Find where the given text appears and provide that cell's center as (X, Y) coordinate. 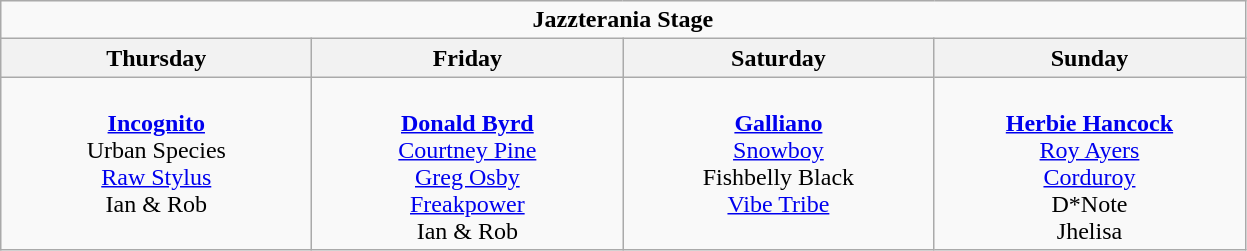
Incognito Urban Species Raw Stylus Ian & Rob (156, 164)
Jazzterania Stage (623, 20)
Sunday (1090, 58)
Saturday (778, 58)
Herbie Hancock Roy Ayers Corduroy D*Note Jhelisa (1090, 164)
Thursday (156, 58)
Galliano Snowboy Fishbelly Black Vibe Tribe (778, 164)
Friday (468, 58)
Donald Byrd Courtney Pine Greg Osby Freakpower Ian & Rob (468, 164)
